Detect which cell encompasses the target text, then output its (x, y) center coordinate. 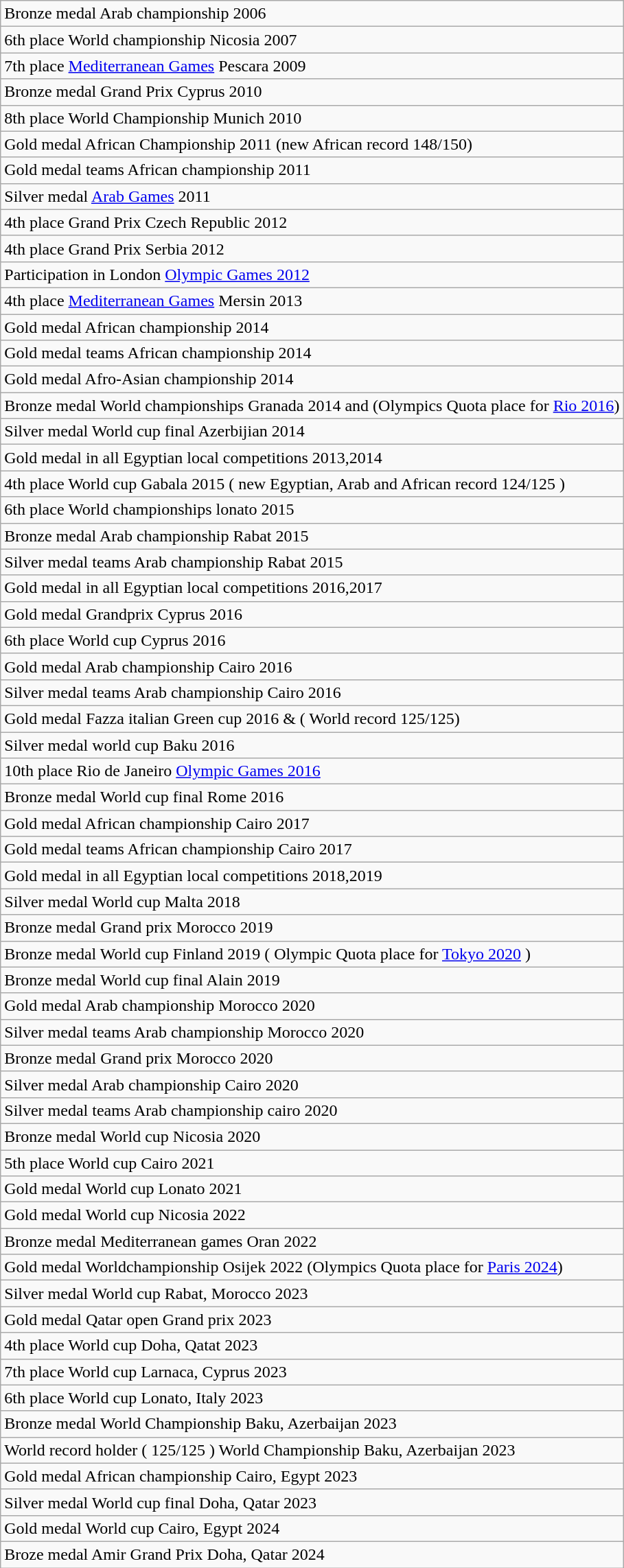
Silver medal Arab championship Cairo 2020 (312, 1084)
Silver medal World cup Rabat, Morocco 2023 (312, 1294)
Bronze medal World Championship Baku, Azerbaijan 2023 (312, 1424)
Gold medal World cup Nicosia 2022 (312, 1215)
Gold medal in all Egyptian local competitions 2013,2014 (312, 458)
Gold medal Arab championship Cairo 2016 (312, 666)
10th place Rio de Janeiro Olympic Games 2016 (312, 771)
Gold medal World cup Cairo, Egypt 2024 (312, 1528)
Silver medal teams Arab championship cairo 2020 (312, 1110)
Gold medal Worldchampionship Osijek 2022 (Olympics Quota place for Paris 2024) (312, 1267)
Gold medal Grandprix Cyprus 2016 (312, 614)
4th place Grand Prix Serbia 2012 (312, 248)
7th place Mediterranean Games Pescara 2009 (312, 66)
World record holder ( 125/125 ) World Championship Baku, Azerbaijan 2023 (312, 1450)
4th place Grand Prix Czech Republic 2012 (312, 222)
Bronze medal Grand prix Morocco 2020 (312, 1058)
Bronze medal World cup Nicosia 2020 (312, 1136)
Gold medal in all Egyptian local competitions 2016,2017 (312, 588)
Gold medal teams African championship 2014 (312, 353)
Gold medal Arab championship Morocco 2020 (312, 1006)
Gold medal in all Egyptian local competitions 2018,2019 (312, 876)
Gold medal Fazza italian Green cup 2016 & ( World record 125/125) (312, 718)
Gold medal Afro-Asian championship 2014 (312, 379)
Bronze medal Mediterranean games Oran 2022 (312, 1241)
6th place World cup Cyprus 2016 (312, 640)
Silver medal World cup final Doha, Qatar 2023 (312, 1502)
Participation in London Olympic Games 2012 (312, 274)
4th place Mediterranean Games Mersin 2013 (312, 301)
Gold medal teams African championship Cairo 2017 (312, 850)
Gold medal African Championship 2011 (new African record 148/150) (312, 144)
7th place World cup Larnaca, Cyprus 2023 (312, 1372)
Bronze medal World cup final Alain 2019 (312, 980)
Gold medal teams African championship 2011 (312, 170)
Bronze medal Arab championship Rabat 2015 (312, 536)
5th place World cup Cairo 2021 (312, 1163)
Gold medal Qatar open Grand prix 2023 (312, 1320)
6th place World championships lonato 2015 (312, 510)
Bronze medal Arab championship 2006 (312, 14)
Silver medal teams Arab championship Rabat 2015 (312, 562)
Bronze medal World cup final Rome 2016 (312, 797)
Bronze medal Grand Prix Cyprus 2010 (312, 92)
Bronze medal Grand prix Morocco 2019 (312, 928)
Gold medal African championship Cairo 2017 (312, 823)
Bronze medal World cup Finland 2019 ( Olympic Quota place for Tokyo 2020 ) (312, 954)
8th place World Championship Munich 2010 (312, 118)
Gold medal World cup Lonato 2021 (312, 1189)
Silver medal World cup Malta 2018 (312, 902)
Silver medal world cup Baku 2016 (312, 745)
6th place World cup Lonato, Italy 2023 (312, 1398)
Gold medal African championship Cairo, Egypt 2023 (312, 1476)
Broze medal Amir Grand Prix Doha, Qatar 2024 (312, 1554)
6th place World championship Nicosia 2007 (312, 40)
Silver medal teams Arab championship Morocco 2020 (312, 1032)
4th place World cup Gabala 2015 ( new Egyptian, Arab and African record 124/125 ) (312, 484)
Bronze medal World championships Granada 2014 and (Olympics Quota place for Rio 2016) (312, 406)
4th place World cup Doha, Qatat 2023 (312, 1346)
Silver medal teams Arab championship Cairo 2016 (312, 692)
Silver medal World cup final Azerbijian 2014 (312, 432)
Gold medal African championship 2014 (312, 327)
Silver medal Arab Games 2011 (312, 196)
